Locate the cell with the specified text and output its (x, y) center coordinate. 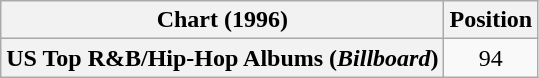
94 (491, 58)
Position (491, 20)
US Top R&B/Hip-Hop Albums (Billboard) (222, 58)
Chart (1996) (222, 20)
